Extract the (X, Y) coordinate from the center of the cell holding the provided text.  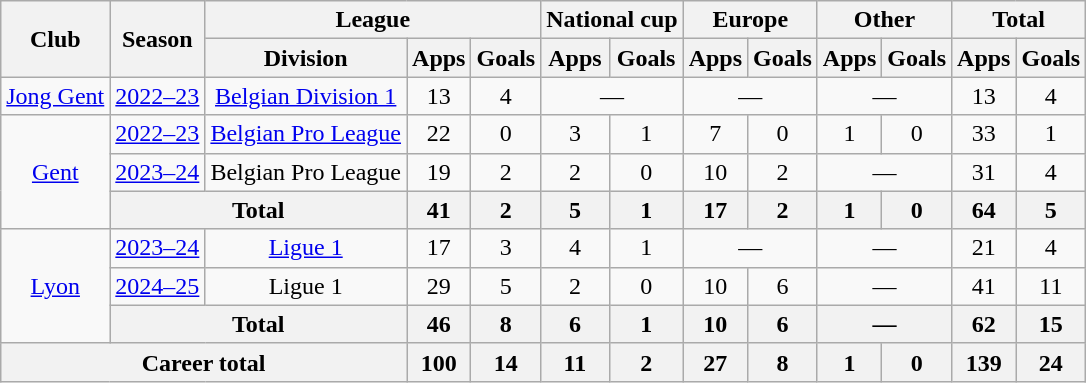
Gent (56, 172)
Jong Gent (56, 96)
139 (984, 362)
Lyon (56, 286)
7 (715, 134)
100 (439, 362)
64 (984, 210)
19 (439, 172)
22 (439, 134)
46 (439, 324)
Season (158, 39)
Career total (204, 362)
29 (439, 286)
14 (506, 362)
62 (984, 324)
24 (1051, 362)
Club (56, 39)
Other (884, 20)
21 (984, 248)
Belgian Division 1 (306, 96)
31 (984, 172)
Division (306, 58)
33 (984, 134)
National cup (612, 20)
League (373, 20)
27 (715, 362)
2024–25 (158, 286)
Europe (750, 20)
15 (1051, 324)
